From the cell containing the given text, extract its center point as (X, Y) coordinate. 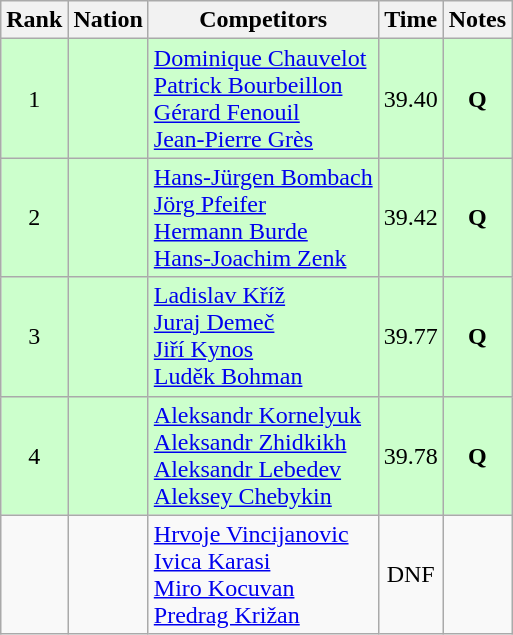
Rank (34, 20)
Notes (477, 20)
Hans-Jürgen BombachJörg PfeiferHermann BurdeHans-Joachim Zenk (263, 218)
4 (34, 456)
39.77 (410, 336)
39.40 (410, 98)
1 (34, 98)
Time (410, 20)
39.78 (410, 456)
2 (34, 218)
Aleksandr KornelyukAleksandr ZhidkikhAleksandr LebedevAleksey Chebykin (263, 456)
3 (34, 336)
Competitors (263, 20)
DNF (410, 574)
39.42 (410, 218)
Ladislav KřížJuraj DemečJiří KynosLuděk Bohman (263, 336)
Hrvoje VincijanovicIvica KarasiMiro KocuvanPredrag Križan (263, 574)
Nation (108, 20)
Dominique ChauvelotPatrick BourbeillonGérard FenouilJean-Pierre Grès (263, 98)
